Output the [X, Y] coordinate of the center of the cell containing the given text.  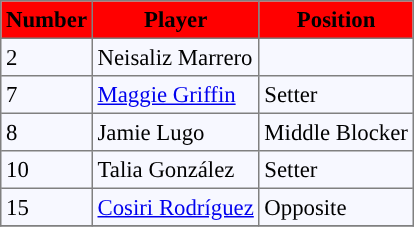
Cosiri Rodríguez [176, 207]
2 [47, 57]
Talia González [176, 170]
Maggie Griffin [176, 95]
Player [176, 20]
Middle Blocker [336, 132]
Position [336, 20]
15 [47, 207]
Neisaliz Marrero [176, 57]
Number [47, 20]
10 [47, 170]
Jamie Lugo [176, 132]
Opposite [336, 207]
8 [47, 132]
7 [47, 95]
